Output the [x, y] coordinate of the center of the cell containing the given text.  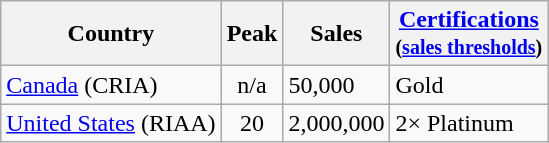
Certifications(sales thresholds) [469, 34]
United States (RIAA) [111, 123]
50,000 [336, 85]
Gold [469, 85]
Sales [336, 34]
Canada (CRIA) [111, 85]
2× Platinum [469, 123]
n/a [252, 85]
Country [111, 34]
2,000,000 [336, 123]
Peak [252, 34]
20 [252, 123]
